Locate the cell with the specified text and output its (X, Y) center coordinate. 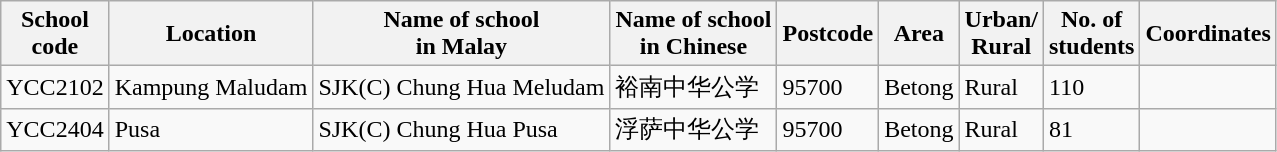
81 (1091, 130)
浮萨中华公学 (694, 130)
SJK(C) Chung Hua Pusa (462, 130)
Postcode (828, 34)
Pusa (211, 130)
裕南中华公学 (694, 88)
No. ofstudents (1091, 34)
Name of schoolin Malay (462, 34)
Area (919, 34)
110 (1091, 88)
Name of schoolin Chinese (694, 34)
SJK(C) Chung Hua Meludam (462, 88)
Urban/Rural (1001, 34)
Location (211, 34)
YCC2404 (55, 130)
Schoolcode (55, 34)
Kampung Maludam (211, 88)
Coordinates (1208, 34)
YCC2102 (55, 88)
